Find where the given text appears and provide that cell's center as [x, y] coordinate. 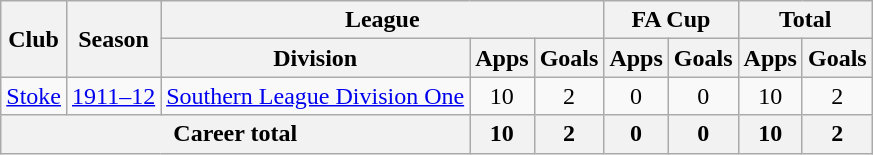
Division [316, 58]
Career total [236, 134]
League [382, 20]
Season [113, 39]
Stoke [34, 96]
Southern League Division One [316, 96]
Club [34, 39]
FA Cup [671, 20]
Total [805, 20]
1911–12 [113, 96]
